Scan for the cell matching the given text and deliver its [x, y] coordinate at center. 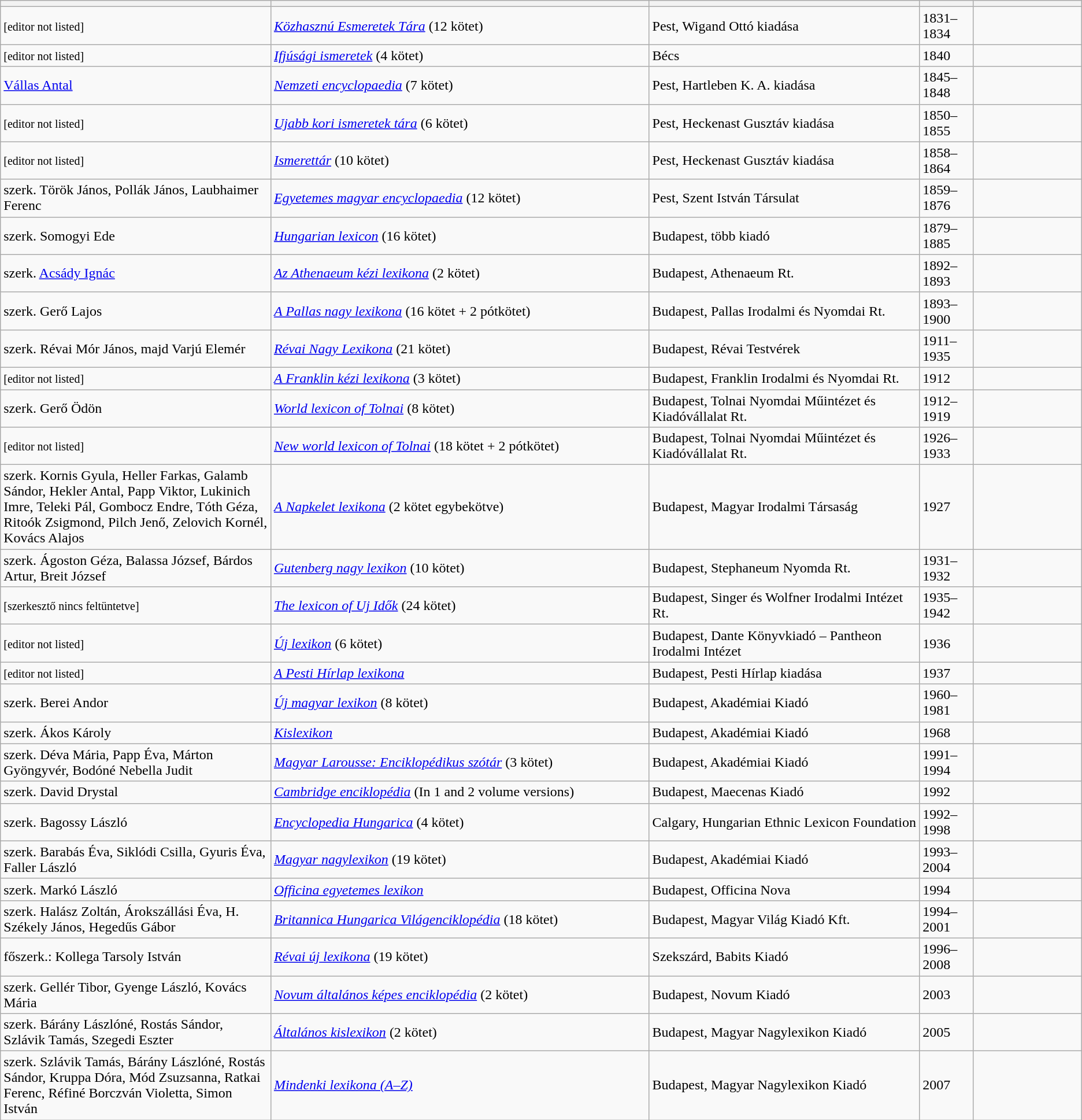
Hungarian lexicon (16 kötet) [460, 236]
Budapest, Novum Kiadó [784, 995]
Pest, Wigand Ottó kiadása [784, 25]
Ismerettár (10 kötet) [460, 161]
1994 [947, 889]
A Pallas nagy lexikona (16 kötet + 2 pótkötet) [460, 311]
Budapest, Athenaeum Rt. [784, 273]
Pest, Szent István Társulat [784, 198]
Új magyar lexikon (8 kötet) [460, 703]
szerk. Déva Mária, Papp Éva, Márton Gyöngyvér, Bodóné Nebella Judit [136, 762]
szerk. Bagossy László [136, 822]
szerk. Török János, Pollák János, Laubhaimer Ferenc [136, 198]
1859–1876 [947, 198]
Magyar nagylexikon (19 kötet) [460, 859]
1991–1994 [947, 762]
1931–1932 [947, 568]
Pest, Hartleben K. A. kiadása [784, 86]
A Franklin kézi lexikona (3 kötet) [460, 378]
A Napkelet lexikona (2 kötet egybekötve) [460, 507]
Budapest, Dante Könyvkiadó – Pantheon Irodalmi Intézet [784, 643]
szerk. Halász Zoltán, Árokszállási Éva, H. Székely János, Hegedűs Gábor [136, 919]
szerk. Ákos Károly [136, 733]
Encyclopedia Hungarica (4 kötet) [460, 822]
1879–1885 [947, 236]
Közhasznú Esmeretek Tára (12 kötet) [460, 25]
1927 [947, 507]
2007 [947, 1086]
Nemzeti encyclopaedia (7 kötet) [460, 86]
Novum általános képes enciklopédia (2 kötet) [460, 995]
Budapest, Maecenas Kiadó [784, 792]
szerk. Révai Mór János, majd Varjú Elemér [136, 348]
1937 [947, 673]
Budapest, Magyar Irodalmi Társaság [784, 507]
Ujabb kori ismeretek tára (6 kötet) [460, 123]
1994–2001 [947, 919]
Budapest, több kiadó [784, 236]
szerk. Szlávik Tamás, Bárány Lászlóné, Rostás Sándor, Kruppa Dóra, Mód Zsuzsanna, Ratkai Ferenc, Réfiné Borczván Violetta, Simon István [136, 1086]
1911–1935 [947, 348]
Budapest, Révai Testvérek [784, 348]
Kislexikon [460, 733]
1968 [947, 733]
World lexicon of Tolnai (8 kötet) [460, 408]
Budapest, Officina Nova [784, 889]
szerk. Bárány Lászlóné, Rostás Sándor, Szlávik Tamás, Szegedi Eszter [136, 1033]
Általános kislexikon (2 kötet) [460, 1033]
1992 [947, 792]
szerk. Somogyi Ede [136, 236]
Bécs [784, 56]
szerk. Barabás Éva, Siklódi Csilla, Gyuris Éva, Faller László [136, 859]
Új lexikon (6 kötet) [460, 643]
1935–1942 [947, 606]
Révai új lexikona (19 kötet) [460, 956]
szerk. Gerő Lajos [136, 311]
1992–1998 [947, 822]
1912–1919 [947, 408]
1993–2004 [947, 859]
A Pesti Hírlap lexikona [460, 673]
1850–1855 [947, 123]
Budapest, Magyar Világ Kiadó Kft. [784, 919]
szerk. Acsády Ignác [136, 273]
Calgary, Hungarian Ethnic Lexicon Foundation [784, 822]
Gutenberg nagy lexikon (10 kötet) [460, 568]
szerk. Gellér Tibor, Gyenge László, Kovács Mária [136, 995]
1936 [947, 643]
Budapest, Stephaneum Nyomda Rt. [784, 568]
szerk. Ágoston Géza, Balassa József, Bárdos Artur, Breit József [136, 568]
Budapest, Pallas Irodalmi és Nyomdai Rt. [784, 311]
főszerk.: Kollega Tarsoly István [136, 956]
1926–1933 [947, 446]
Vállas Antal [136, 86]
szerk. Berei Andor [136, 703]
New world lexicon of Tolnai (18 kötet + 2 pótkötet) [460, 446]
szerk. Markó László [136, 889]
1858–1864 [947, 161]
1912 [947, 378]
1960–1981 [947, 703]
1840 [947, 56]
1892–1893 [947, 273]
1831–1834 [947, 25]
2003 [947, 995]
1996–2008 [947, 956]
szerk. Gerő Ödön [136, 408]
Révai Nagy Lexikona (21 kötet) [460, 348]
Cambridge enciklopédia (In 1 and 2 volume versions) [460, 792]
[szerkesztő nincs feltüntetve] [136, 606]
1845–1848 [947, 86]
Szekszárd, Babits Kiadó [784, 956]
Ifjúsági ismeretek (4 kötet) [460, 56]
Mindenki lexikona (A–Z) [460, 1086]
Az Athenaeum kézi lexikona (2 kötet) [460, 273]
The lexicon of Uj Idők (24 kötet) [460, 606]
Budapest, Franklin Irodalmi és Nyomdai Rt. [784, 378]
Egyetemes magyar encyclopaedia (12 kötet) [460, 198]
Budapest, Pesti Hírlap kiadása [784, 673]
szerk. David Drystal [136, 792]
1893–1900 [947, 311]
Magyar Larousse: Enciklopédikus szótár (3 kötet) [460, 762]
2005 [947, 1033]
Budapest, Singer és Wolfner Irodalmi Intézet Rt. [784, 606]
Britannica Hungarica Világenciklopédia (18 kötet) [460, 919]
Officina egyetemes lexikon [460, 889]
